Identify which cell holds the provided text, then report its (X, Y) central coordinate. 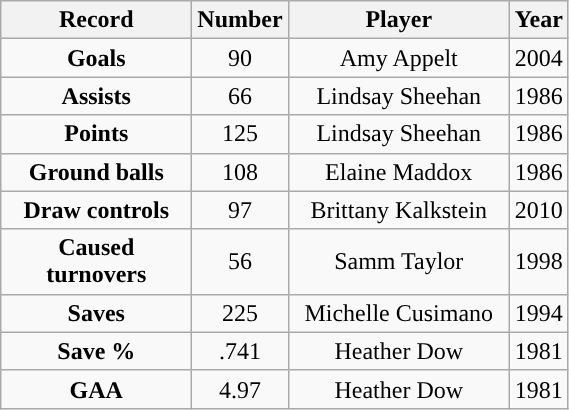
Save % (96, 351)
4.97 (240, 389)
97 (240, 210)
125 (240, 134)
108 (240, 172)
1994 (538, 313)
Saves (96, 313)
2010 (538, 210)
66 (240, 96)
Record (96, 20)
Elaine Maddox (398, 172)
Michelle Cusimano (398, 313)
Points (96, 134)
Year (538, 20)
Samm Taylor (398, 262)
Ground balls (96, 172)
1998 (538, 262)
Goals (96, 58)
Brittany Kalkstein (398, 210)
Draw controls (96, 210)
Caused turnovers (96, 262)
56 (240, 262)
225 (240, 313)
Assists (96, 96)
GAA (96, 389)
.741 (240, 351)
Number (240, 20)
Amy Appelt (398, 58)
2004 (538, 58)
Player (398, 20)
90 (240, 58)
